Find where the given text appears and provide that cell's center as [x, y] coordinate. 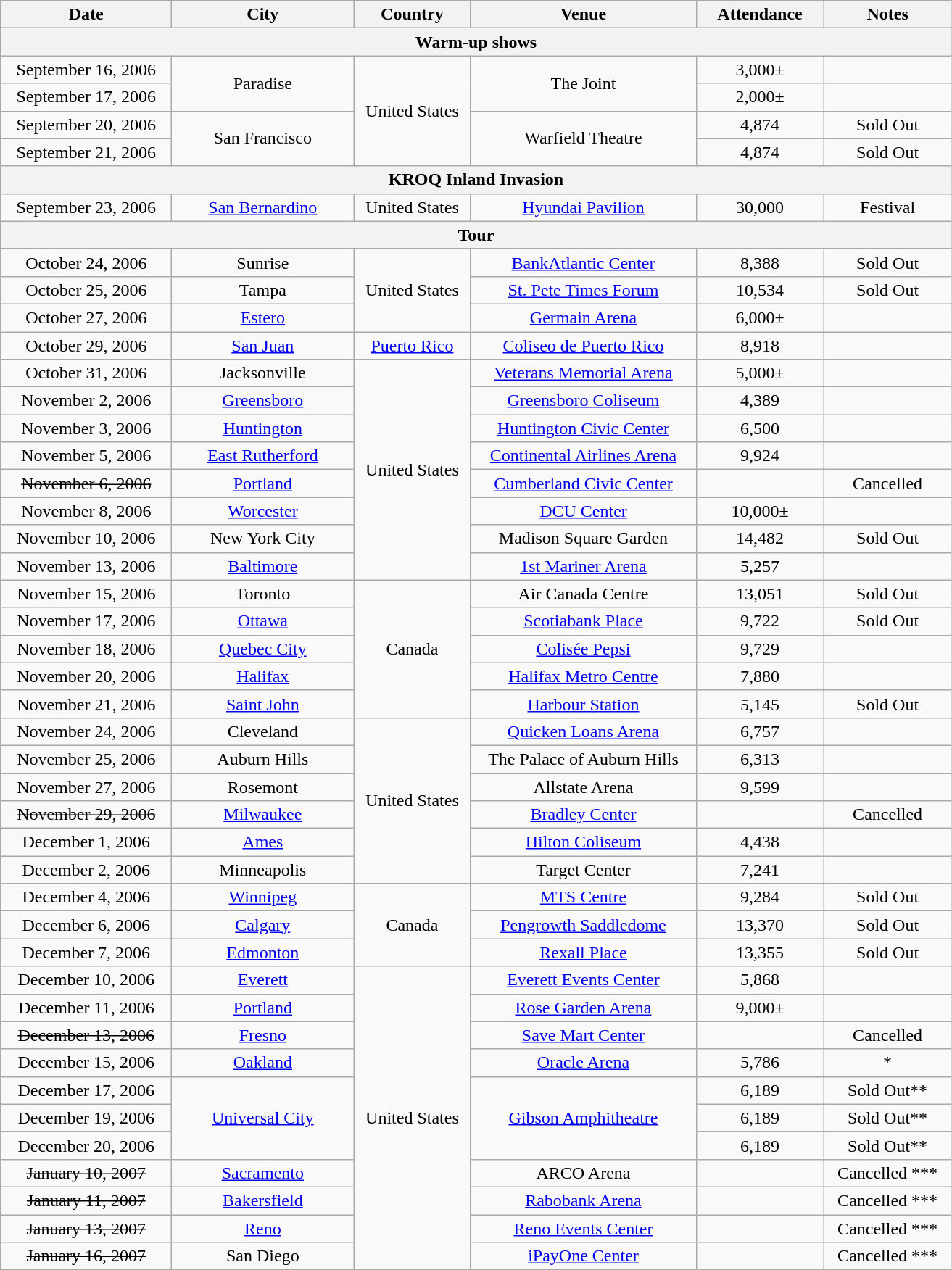
Cleveland [262, 731]
October 29, 2006 [86, 346]
iPayOne Center [583, 1256]
Universal City [262, 1118]
Notes [887, 14]
November 24, 2006 [86, 731]
Greensboro Coliseum [583, 401]
East Rutherford [262, 456]
Sacramento [262, 1173]
Tour [476, 235]
Bradley Center [583, 815]
Venue [583, 14]
3,000± [760, 70]
Baltimore [262, 566]
Jacksonville [262, 373]
9,000± [760, 1008]
The Joint [583, 83]
November 29, 2006 [86, 815]
New York City [262, 539]
January 11, 2007 [86, 1200]
Minneapolis [262, 870]
30,000 [760, 207]
Gibson Amphitheatre [583, 1118]
September 23, 2006 [86, 207]
6,313 [760, 759]
5,257 [760, 566]
Quebec City [262, 649]
Rose Garden Arena [583, 1008]
January 13, 2007 [86, 1229]
Warm-up shows [476, 42]
December 4, 2006 [86, 897]
Reno [262, 1229]
October 24, 2006 [86, 262]
November 25, 2006 [86, 759]
November 18, 2006 [86, 649]
Edmonton [262, 952]
November 13, 2006 [86, 566]
San Francisco [262, 138]
8,388 [760, 262]
November 20, 2006 [86, 676]
Winnipeg [262, 897]
7,241 [760, 870]
November 3, 2006 [86, 428]
September 21, 2006 [86, 152]
September 17, 2006 [86, 97]
Allstate Arena [583, 787]
November 8, 2006 [86, 511]
October 27, 2006 [86, 317]
November 10, 2006 [86, 539]
* [887, 1063]
City [262, 14]
December 19, 2006 [86, 1118]
9,599 [760, 787]
November 5, 2006 [86, 456]
1st Mariner Arena [583, 566]
November 27, 2006 [86, 787]
6,000± [760, 317]
5,145 [760, 704]
6,500 [760, 428]
5,786 [760, 1063]
Everett Events Center [583, 980]
KROQ Inland Invasion [476, 180]
Hilton Coliseum [583, 842]
Germain Arena [583, 317]
Rosemont [262, 787]
Saint John [262, 704]
Tampa [262, 290]
4,438 [760, 842]
Puerto Rico [412, 346]
December 13, 2006 [86, 1035]
The Palace of Auburn Hills [583, 759]
December 6, 2006 [86, 925]
December 2, 2006 [86, 870]
Scotiabank Place [583, 621]
Huntington [262, 428]
Worcester [262, 511]
Fresno [262, 1035]
San Diego [262, 1256]
14,482 [760, 539]
St. Pete Times Forum [583, 290]
4,389 [760, 401]
8,918 [760, 346]
Save Mart Center [583, 1035]
Reno Events Center [583, 1229]
2,000± [760, 97]
Air Canada Centre [583, 594]
Madison Square Garden [583, 539]
Oakland [262, 1063]
Greensboro [262, 401]
Pengrowth Saddledome [583, 925]
Sunrise [262, 262]
Halifax [262, 676]
October 31, 2006 [86, 373]
Bakersfield [262, 1200]
December 7, 2006 [86, 952]
Rexall Place [583, 952]
November 21, 2006 [86, 704]
10,534 [760, 290]
10,000± [760, 511]
Huntington Civic Center [583, 428]
Toronto [262, 594]
13,051 [760, 594]
Hyundai Pavilion [583, 207]
January 16, 2007 [86, 1256]
Oracle Arena [583, 1063]
Warfield Theatre [583, 138]
Date [86, 14]
Quicken Loans Arena [583, 731]
December 11, 2006 [86, 1008]
Festival [887, 207]
October 25, 2006 [86, 290]
5,868 [760, 980]
January 10, 2007 [86, 1173]
December 1, 2006 [86, 842]
Continental Airlines Arena [583, 456]
December 17, 2006 [86, 1090]
September 16, 2006 [86, 70]
Estero [262, 317]
5,000± [760, 373]
Veterans Memorial Arena [583, 373]
9,729 [760, 649]
Auburn Hills [262, 759]
San Juan [262, 346]
Cumberland Civic Center [583, 483]
MTS Centre [583, 897]
Attendance [760, 14]
November 15, 2006 [86, 594]
December 15, 2006 [86, 1063]
December 10, 2006 [86, 980]
Milwaukee [262, 815]
Country [412, 14]
December 20, 2006 [86, 1145]
9,284 [760, 897]
Paradise [262, 83]
Everett [262, 980]
San Bernardino [262, 207]
September 20, 2006 [86, 125]
Harbour Station [583, 704]
November 6, 2006 [86, 483]
ARCO Arena [583, 1173]
Ames [262, 842]
13,355 [760, 952]
Ottawa [262, 621]
Colisée Pepsi [583, 649]
7,880 [760, 676]
Coliseo de Puerto Rico [583, 346]
9,924 [760, 456]
Halifax Metro Centre [583, 676]
9,722 [760, 621]
Rabobank Arena [583, 1200]
BankAtlantic Center [583, 262]
Calgary [262, 925]
6,757 [760, 731]
DCU Center [583, 511]
November 17, 2006 [86, 621]
Target Center [583, 870]
13,370 [760, 925]
November 2, 2006 [86, 401]
